Pinpoint the cell where the given text exists, returning its (X, Y) midpoint coordinate. 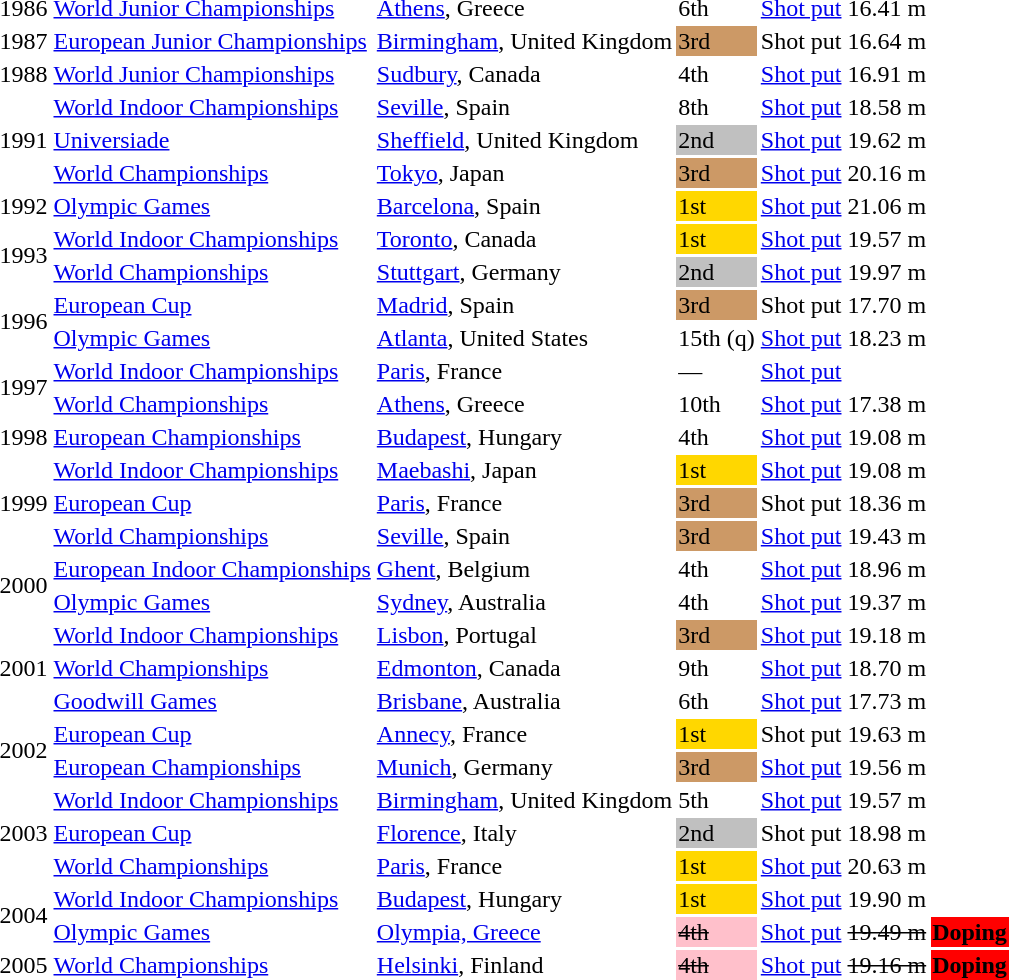
Munich, Germany (524, 767)
19.18 m (887, 635)
Edmonton, Canada (524, 668)
Athens, Greece (524, 404)
19.97 m (887, 272)
18.23 m (887, 338)
Madrid, Spain (524, 305)
16.91 m (887, 74)
8th (717, 107)
21.06 m (887, 206)
20.16 m (887, 173)
17.70 m (887, 305)
Lisbon, Portugal (524, 635)
19.49 m (887, 932)
19.43 m (887, 536)
19.56 m (887, 767)
Barcelona, Spain (524, 206)
20.63 m (887, 866)
16.64 m (887, 41)
17.73 m (887, 701)
European Indoor Championships (212, 569)
Ghent, Belgium (524, 569)
19.63 m (887, 734)
— (717, 371)
Maebashi, Japan (524, 470)
18.96 m (887, 569)
5th (717, 800)
Annecy, France (524, 734)
Stuttgart, Germany (524, 272)
6th (717, 701)
18.58 m (887, 107)
18.98 m (887, 833)
Sudbury, Canada (524, 74)
18.70 m (887, 668)
17.38 m (887, 404)
Tokyo, Japan (524, 173)
European Junior Championships (212, 41)
Universiade (212, 140)
19.62 m (887, 140)
Helsinki, Finland (524, 965)
18.36 m (887, 503)
Florence, Italy (524, 833)
World Junior Championships (212, 74)
9th (717, 668)
19.90 m (887, 899)
Toronto, Canada (524, 239)
Sheffield, United Kingdom (524, 140)
Sydney, Australia (524, 602)
Goodwill Games (212, 701)
Atlanta, United States (524, 338)
19.37 m (887, 602)
Olympia, Greece (524, 932)
10th (717, 404)
19.16 m (887, 965)
Brisbane, Australia (524, 701)
15th (q) (717, 338)
